Extract the (x, y) coordinate from the center of the cell holding the provided text.  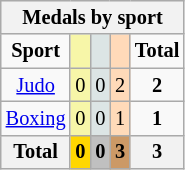
Boxing (36, 118)
Judo (36, 85)
Sport (36, 51)
Medals by sport (92, 17)
